Extract the [X, Y] coordinate from the center of the cell holding the provided text.  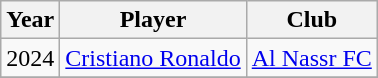
Club [312, 20]
Player [153, 20]
Year [30, 20]
2024 [30, 58]
Al Nassr FC [312, 58]
Cristiano Ronaldo [153, 58]
